Find where the given text appears and provide that cell's center as [x, y] coordinate. 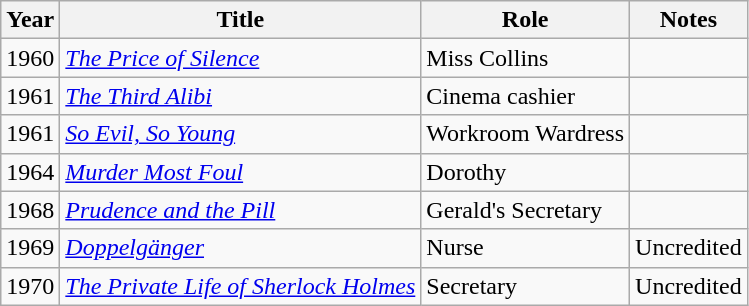
The Price of Silence [240, 58]
1960 [30, 58]
The Private Life of Sherlock Holmes [240, 286]
Doppelgänger [240, 248]
Workroom Wardress [526, 134]
1968 [30, 210]
Miss Collins [526, 58]
Secretary [526, 286]
Role [526, 20]
1964 [30, 172]
Notes [689, 20]
1970 [30, 286]
Title [240, 20]
Gerald's Secretary [526, 210]
The Third Alibi [240, 96]
Murder Most Foul [240, 172]
Nurse [526, 248]
Year [30, 20]
Prudence and the Pill [240, 210]
So Evil, So Young [240, 134]
Dorothy [526, 172]
1969 [30, 248]
Cinema cashier [526, 96]
